Identify which cell holds the provided text, then report its (x, y) central coordinate. 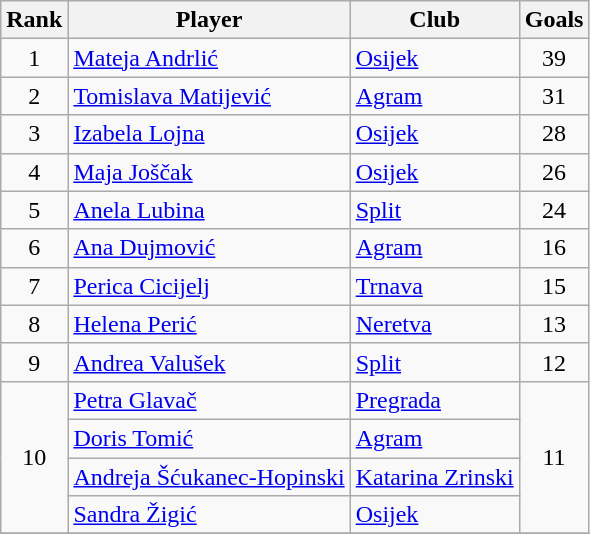
Goals (554, 20)
Neretva (434, 324)
16 (554, 248)
3 (34, 134)
10 (34, 457)
Player (209, 20)
1 (34, 58)
Andreja Šćukanec-Hopinski (209, 477)
Sandra Žigić (209, 515)
5 (34, 210)
Anela Lubina (209, 210)
Helena Perić (209, 324)
Mateja Andrlić (209, 58)
Izabela Lojna (209, 134)
15 (554, 286)
6 (34, 248)
8 (34, 324)
28 (554, 134)
Ana Dujmović (209, 248)
Andrea Valušek (209, 362)
Perica Cicijelj (209, 286)
Tomislava Matijević (209, 96)
Trnava (434, 286)
2 (34, 96)
12 (554, 362)
Maja Joščak (209, 172)
24 (554, 210)
Petra Glavač (209, 400)
39 (554, 58)
Katarina Zrinski (434, 477)
11 (554, 457)
13 (554, 324)
4 (34, 172)
9 (34, 362)
31 (554, 96)
Doris Tomić (209, 438)
Club (434, 20)
Rank (34, 20)
Pregrada (434, 400)
26 (554, 172)
7 (34, 286)
